Capture the cell that displays the provided text and extract its [x, y] central coordinate. 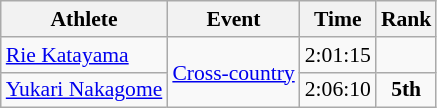
Time [338, 19]
2:01:15 [338, 55]
5th [406, 90]
2:06:10 [338, 90]
Yukari Nakagome [84, 90]
Rank [406, 19]
Cross-country [233, 72]
Event [233, 19]
Rie Katayama [84, 55]
Athlete [84, 19]
